Extract the (x, y) coordinate from the center of the cell holding the provided text.  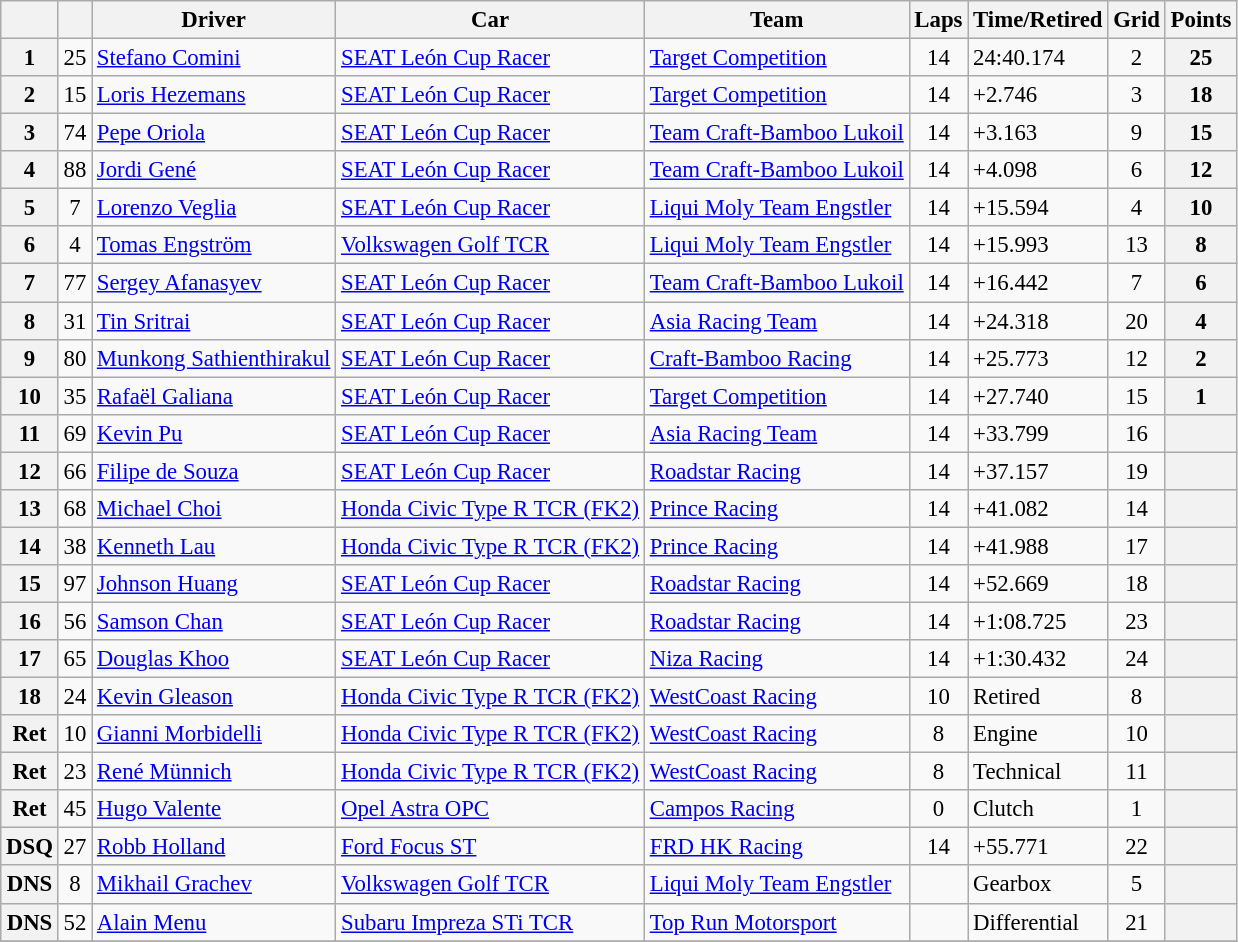
Michael Choi (214, 509)
0 (938, 809)
Ford Focus ST (490, 847)
Gearbox (1038, 885)
31 (74, 321)
Tomas Engström (214, 245)
Gianni Morbidelli (214, 734)
René Münnich (214, 772)
Tin Sritrai (214, 321)
Differential (1038, 922)
Campos Racing (776, 809)
+25.773 (1038, 358)
74 (74, 133)
Sergey Afanasyev (214, 283)
Kevin Gleason (214, 697)
+1:08.725 (1038, 621)
66 (74, 471)
52 (74, 922)
+41.082 (1038, 509)
+15.594 (1038, 208)
45 (74, 809)
Hugo Valente (214, 809)
Laps (938, 20)
35 (74, 396)
Mikhail Grachev (214, 885)
+2.746 (1038, 95)
80 (74, 358)
Time/Retired (1038, 20)
Loris Hezemans (214, 95)
38 (74, 546)
Technical (1038, 772)
Subaru Impreza STi TCR (490, 922)
Johnson Huang (214, 584)
Driver (214, 20)
FRD HK Racing (776, 847)
77 (74, 283)
24:40.174 (1038, 58)
Engine (1038, 734)
+33.799 (1038, 433)
+3.163 (1038, 133)
+37.157 (1038, 471)
DSQ (30, 847)
+27.740 (1038, 396)
Niza Racing (776, 659)
+41.988 (1038, 546)
69 (74, 433)
22 (1136, 847)
88 (74, 170)
Jordi Gené (214, 170)
Douglas Khoo (214, 659)
Kevin Pu (214, 433)
68 (74, 509)
Top Run Motorsport (776, 922)
+55.771 (1038, 847)
97 (74, 584)
Clutch (1038, 809)
Points (1200, 20)
+15.993 (1038, 245)
56 (74, 621)
Samson Chan (214, 621)
Alain Menu (214, 922)
20 (1136, 321)
19 (1136, 471)
+16.442 (1038, 283)
Filipe de Souza (214, 471)
Munkong Sathienthirakul (214, 358)
Grid (1136, 20)
+1:30.432 (1038, 659)
Opel Astra OPC (490, 809)
Retired (1038, 697)
Team (776, 20)
Robb Holland (214, 847)
+52.669 (1038, 584)
Craft-Bamboo Racing (776, 358)
Rafaël Galiana (214, 396)
+24.318 (1038, 321)
21 (1136, 922)
+4.098 (1038, 170)
65 (74, 659)
27 (74, 847)
Kenneth Lau (214, 546)
Lorenzo Veglia (214, 208)
Car (490, 20)
Stefano Comini (214, 58)
Pepe Oriola (214, 133)
